Return (X, Y) of the center of cell containing provided text 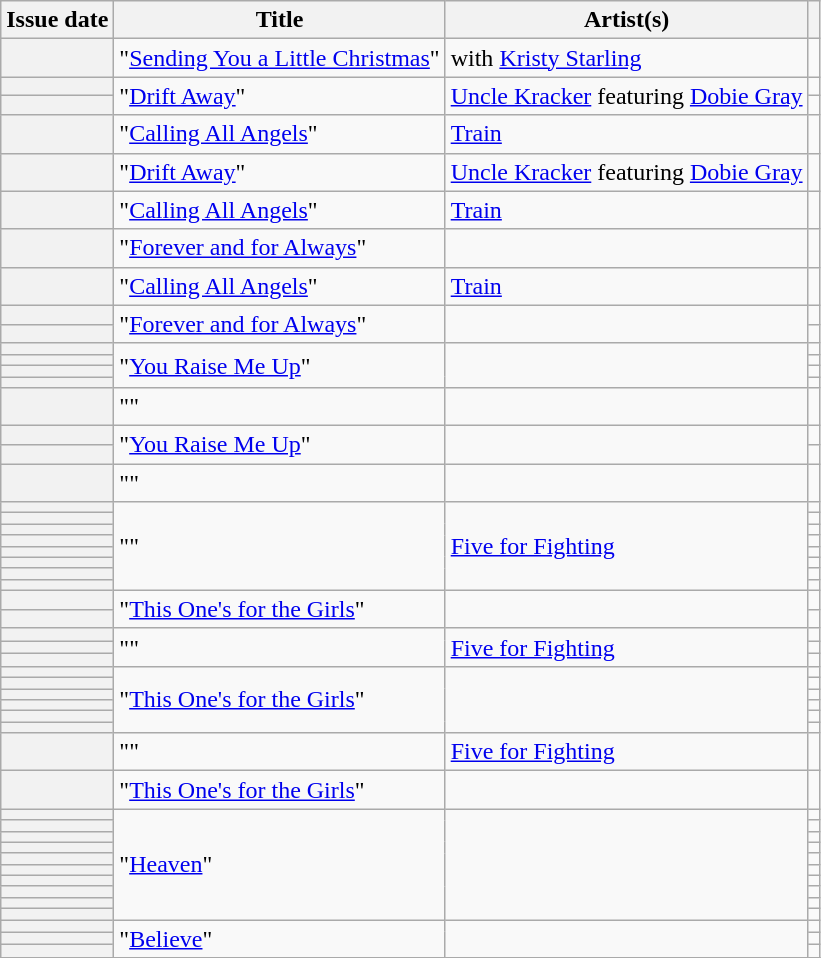
"Sending You a Little Christmas" (280, 58)
"Believe" (280, 939)
Artist(s) (626, 20)
"Heaven" (280, 864)
with Kristy Starling (626, 58)
Title (280, 20)
Issue date (58, 20)
